From the cell containing the given text, extract its center point as (x, y) coordinate. 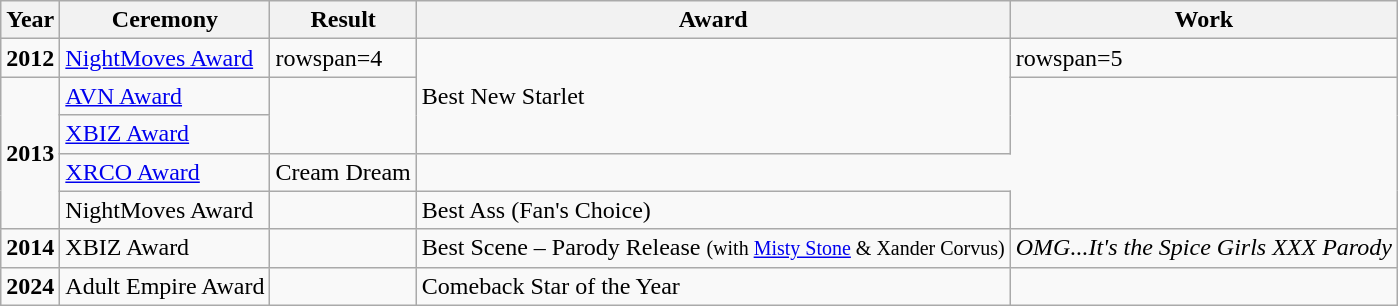
Cream Dream (343, 172)
2012 (30, 58)
Ceremony (165, 20)
XRCO Award (165, 172)
Adult Empire Award (165, 286)
rowspan=4 (343, 58)
AVN Award (165, 96)
Best Scene – Parody Release (with Misty Stone & Xander Corvus) (713, 248)
Result (343, 20)
Work (1204, 20)
OMG...It's the Spice Girls XXX Parody (1204, 248)
Award (713, 20)
2013 (30, 153)
Best New Starlet (713, 96)
rowspan=5 (1204, 58)
Comeback Star of the Year (713, 286)
2024 (30, 286)
Best Ass (Fan's Choice) (713, 210)
Year (30, 20)
2014 (30, 248)
